Extract the (X, Y) coordinate from the center of the cell holding the provided text.  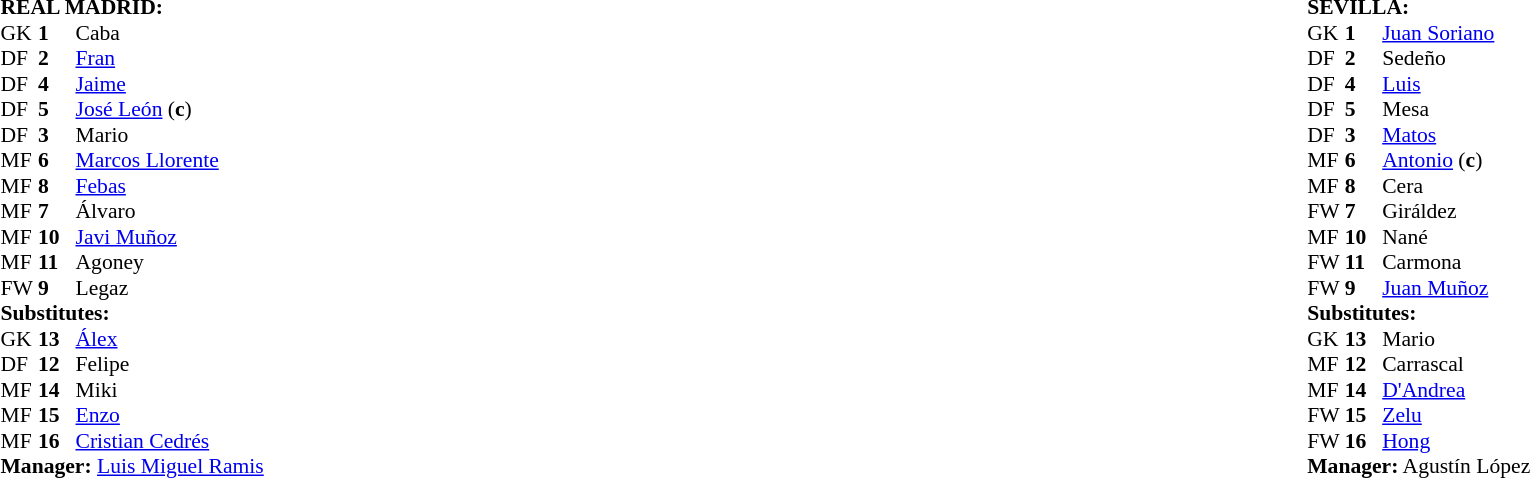
Febas (170, 186)
Hong (1456, 441)
Sedeño (1456, 59)
Matos (1456, 135)
D'Andrea (1456, 390)
Juan Muñoz (1456, 288)
Legaz (170, 288)
Enzo (170, 415)
Cristian Cedrés (170, 441)
Marcos Llorente (170, 161)
Álex (170, 339)
Felipe (170, 365)
Caba (170, 33)
Juan Soriano (1456, 33)
Zelu (1456, 415)
Álvaro (170, 211)
Luis (1456, 84)
Agoney (170, 263)
Antonio (c) (1456, 161)
Nané (1456, 237)
Miki (170, 390)
Giráldez (1456, 211)
Carmona (1456, 263)
Mesa (1456, 109)
Carrascal (1456, 365)
José León (c) (170, 109)
Jaime (170, 84)
Javi Muñoz (170, 237)
Cera (1456, 186)
Fran (170, 59)
